Capture the cell that displays the provided text and extract its (x, y) central coordinate. 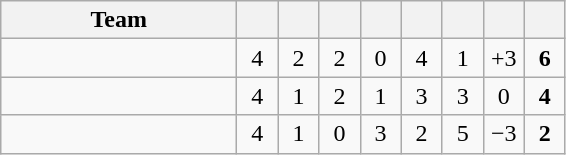
−3 (504, 134)
5 (462, 134)
Team (119, 20)
6 (544, 58)
+3 (504, 58)
